From the cell containing the given text, extract its center point as [x, y] coordinate. 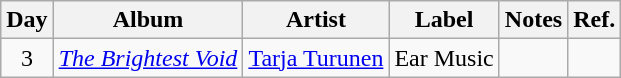
3 [27, 58]
Label [444, 20]
The Brightest Void [148, 58]
Day [27, 20]
Ear Music [444, 58]
Notes [533, 20]
Tarja Turunen [316, 58]
Album [148, 20]
Ref. [594, 20]
Artist [316, 20]
